Pinpoint the cell where the given text exists, returning its [X, Y] midpoint coordinate. 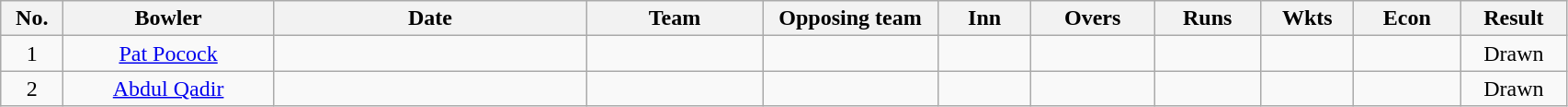
Wkts [1307, 18]
Econ [1407, 18]
Runs [1208, 18]
Overs [1093, 18]
Abdul Qadir [169, 89]
Date [430, 18]
Result [1514, 18]
Opposing team [851, 18]
Team [675, 18]
1 [32, 53]
No. [32, 18]
Bowler [169, 18]
2 [32, 89]
Inn [985, 18]
Pat Pocock [169, 53]
